Pinpoint the cell where the given text exists, returning its [x, y] midpoint coordinate. 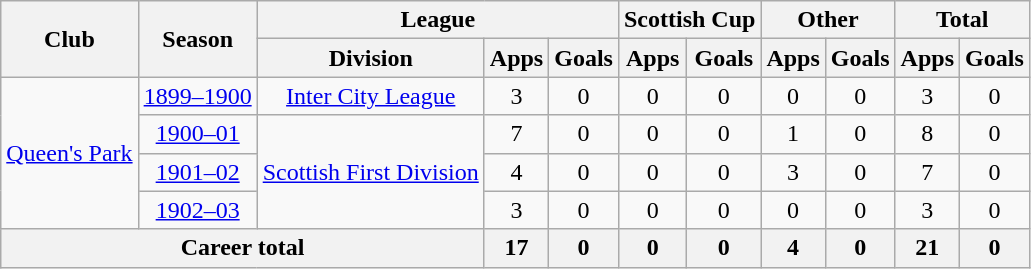
1900–01 [198, 134]
Season [198, 39]
Division [370, 58]
League [438, 20]
Scottish Cup [689, 20]
1 [793, 134]
Inter City League [370, 96]
1901–02 [198, 172]
1899–1900 [198, 96]
21 [927, 248]
8 [927, 134]
Career total [243, 248]
Queen's Park [70, 153]
1902–03 [198, 210]
Club [70, 39]
Total [962, 20]
Other [828, 20]
Scottish First Division [370, 172]
17 [516, 248]
